Find where the given text appears and provide that cell's center as [X, Y] coordinate. 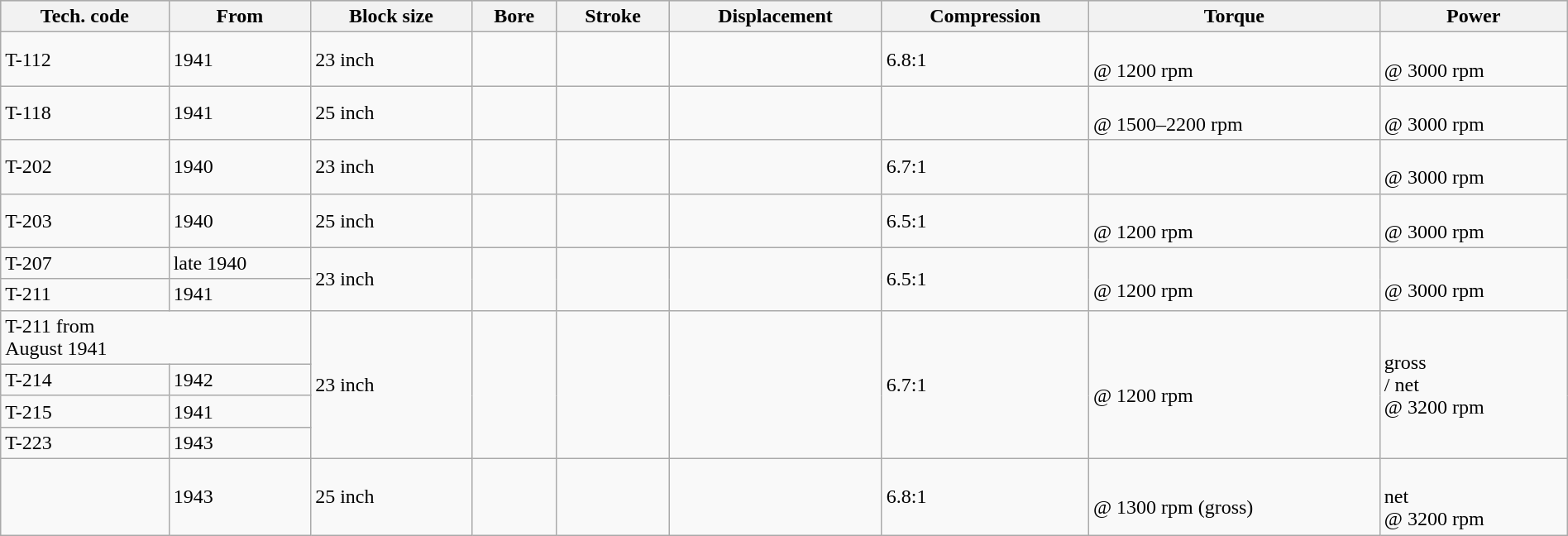
T-112 [84, 60]
Torque [1234, 17]
1942 [240, 380]
T-214 [84, 380]
T-215 [84, 411]
Displacement [776, 17]
T-203 [84, 220]
late 1940 [240, 263]
T-207 [84, 263]
@ 1500–2200 rpm [1234, 112]
Compression [985, 17]
Tech. code [84, 17]
T-211 fromAugust 1941 [155, 337]
T-118 [84, 112]
Bore [514, 17]
net@ 3200 rpm [1474, 496]
Stroke [612, 17]
T-223 [84, 443]
Power [1474, 17]
T-211 [84, 294]
@ 1300 rpm (gross) [1234, 496]
T-202 [84, 167]
From [240, 17]
gross/ net@ 3200 rpm [1474, 384]
Block size [392, 17]
